Search for the cell housing the specified text and yield its (X, Y) center coordinate. 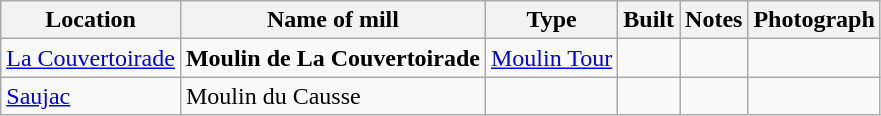
Moulin de La Couvertoirade (332, 58)
Name of mill (332, 20)
Saujac (91, 96)
Location (91, 20)
Type (551, 20)
Moulin du Causse (332, 96)
Notes (714, 20)
Photograph (814, 20)
Built (649, 20)
La Couvertoirade (91, 58)
Moulin Tour (551, 58)
